Pinpoint the cell where the given text exists, returning its (X, Y) midpoint coordinate. 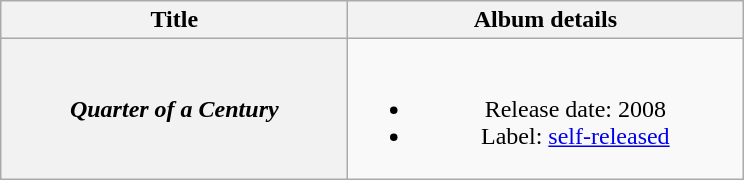
Album details (546, 20)
Quarter of a Century (174, 109)
Release date: 2008Label: self-released (546, 109)
Title (174, 20)
